Pinpoint the cell where the given text exists, returning its [x, y] midpoint coordinate. 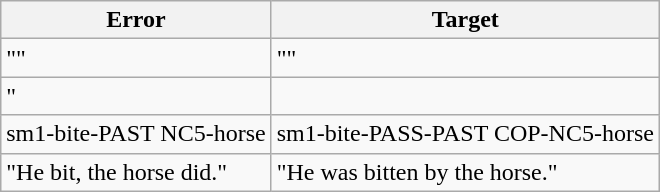
Error [136, 20]
sm1-bite-PAST NC5-horse [136, 134]
"He bit, the horse did." [136, 172]
Target [465, 20]
sm1-bite-PASS-PAST COP-NC5-horse [465, 134]
"He was bitten by the horse." [465, 172]
" [136, 96]
